Determine the [x, y] coordinate at the center of the cell enclosing the given text.  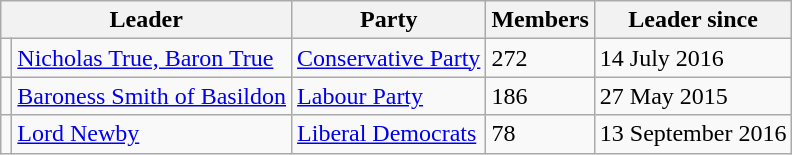
Members [540, 20]
Leader [146, 20]
272 [540, 58]
Leader since [693, 20]
Nicholas True, Baron True [152, 58]
Liberal Democrats [389, 134]
78 [540, 134]
Labour Party [389, 96]
13 September 2016 [693, 134]
Baroness Smith of Basildon [152, 96]
Lord Newby [152, 134]
186 [540, 96]
14 July 2016 [693, 58]
Conservative Party [389, 58]
Party [389, 20]
27 May 2015 [693, 96]
